Pinpoint the cell where the given text exists, returning its [X, Y] midpoint coordinate. 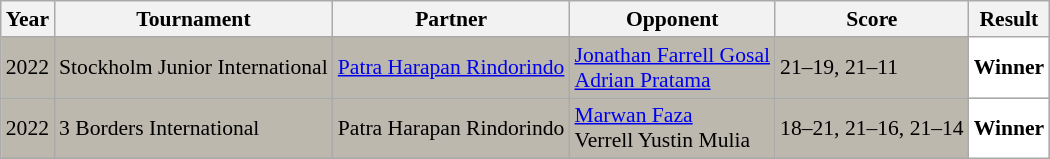
3 Borders International [194, 128]
21–19, 21–11 [872, 68]
Partner [452, 19]
Tournament [194, 19]
Year [28, 19]
Marwan Faza Verrell Yustin Mulia [672, 128]
Opponent [672, 19]
Result [1010, 19]
18–21, 21–16, 21–14 [872, 128]
Score [872, 19]
Stockholm Junior International [194, 68]
Jonathan Farrell Gosal Adrian Pratama [672, 68]
